Determine the [X, Y] coordinate at the center of the cell enclosing the given text.  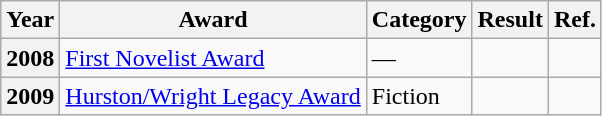
Ref. [574, 20]
— [419, 58]
Result [510, 20]
Category [419, 20]
Hurston/Wright Legacy Award [213, 96]
Fiction [419, 96]
First Novelist Award [213, 58]
2009 [30, 96]
Year [30, 20]
2008 [30, 58]
Award [213, 20]
